Capture the cell that displays the provided text and extract its [x, y] central coordinate. 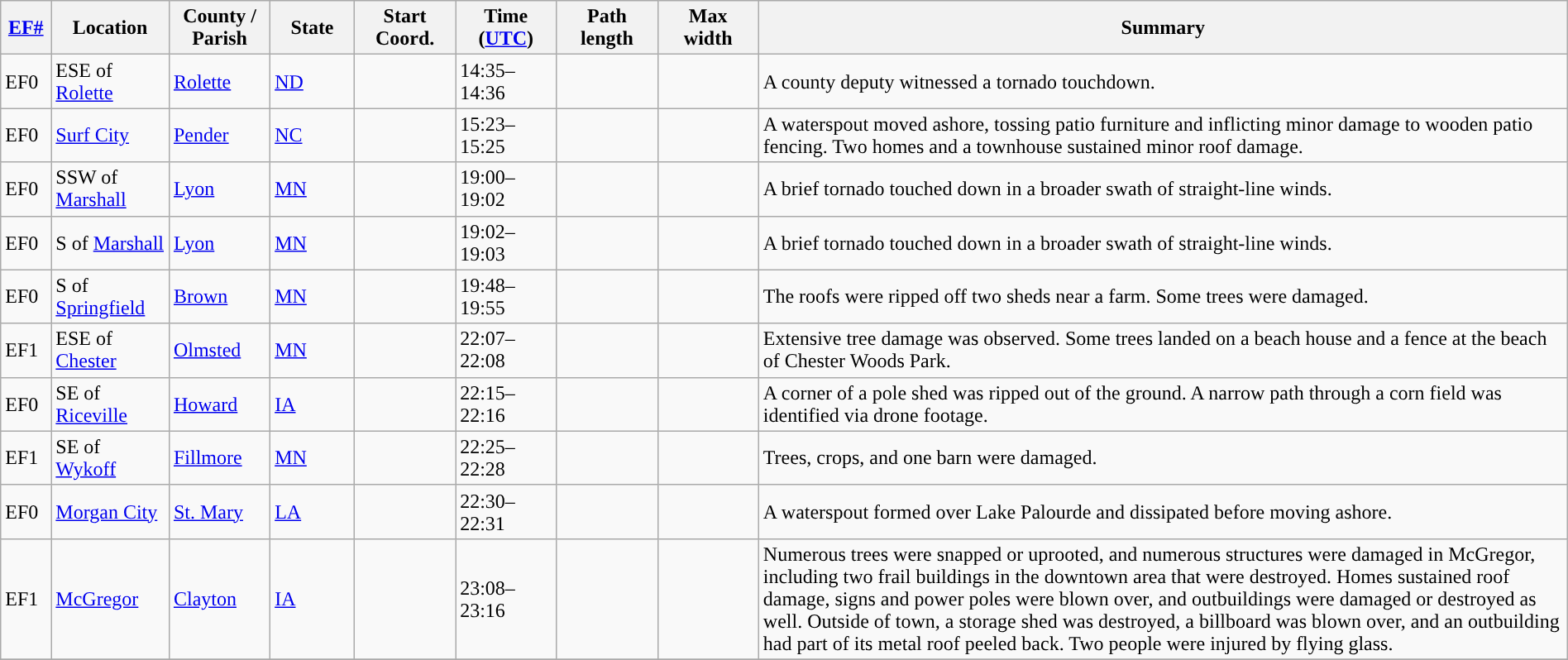
St. Mary [219, 511]
McGregor [111, 599]
A waterspout formed over Lake Palourde and dissipated before moving ashore. [1163, 511]
22:25–22:28 [506, 458]
Howard [219, 404]
ND [313, 81]
A corner of a pole shed was ripped out of the ground. A narrow path through a corn field was identified via drone footage. [1163, 404]
Surf City [111, 136]
22:30–22:31 [506, 511]
Summary [1163, 28]
Max width [708, 28]
22:07–22:08 [506, 351]
19:02–19:03 [506, 243]
ESE of Rolette [111, 81]
22:15–22:16 [506, 404]
Time (UTC) [506, 28]
S of Marshall [111, 243]
ESE of Chester [111, 351]
Extensive tree damage was observed. Some trees landed on a beach house and a fence at the beach of Chester Woods Park. [1163, 351]
Pender [219, 136]
LA [313, 511]
S of Springfield [111, 296]
Fillmore [219, 458]
NC [313, 136]
Trees, crops, and one barn were damaged. [1163, 458]
Olmsted [219, 351]
14:35–14:36 [506, 81]
State [313, 28]
A county deputy witnessed a tornado touchdown. [1163, 81]
Brown [219, 296]
Rolette [219, 81]
Path length [607, 28]
19:00–19:02 [506, 189]
15:23–15:25 [506, 136]
County / Parish [219, 28]
SE of Wykoff [111, 458]
Clayton [219, 599]
23:08–23:16 [506, 599]
Start Coord. [404, 28]
EF# [26, 28]
SSW of Marshall [111, 189]
Morgan City [111, 511]
SE of Riceville [111, 404]
The roofs were ripped off two sheds near a farm. Some trees were damaged. [1163, 296]
19:48–19:55 [506, 296]
Location [111, 28]
